Provide the (X, Y) coordinate of the cell's center where the given text is located.  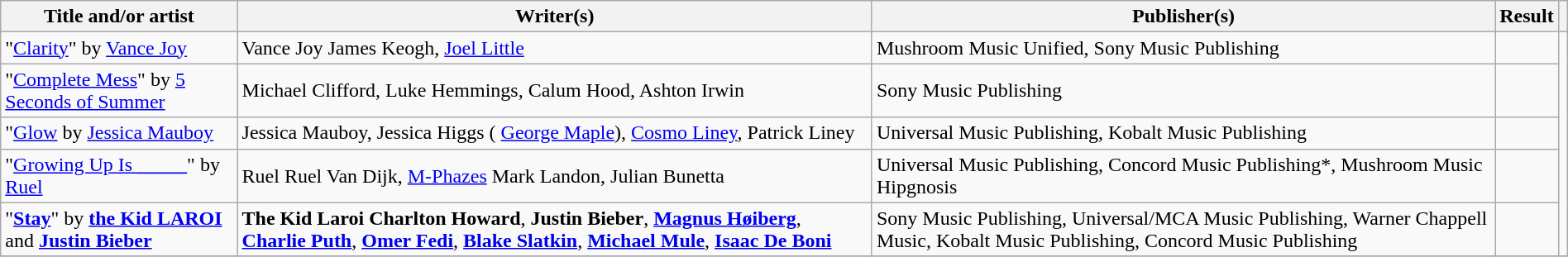
Michael Clifford, Luke Hemmings, Calum Hood, Ashton Irwin (554, 91)
Mushroom Music Unified, Sony Music Publishing (1183, 48)
Universal Music Publishing, Kobalt Music Publishing (1183, 133)
Vance Joy James Keogh, Joel Little (554, 48)
"Stay" by the Kid LAROI and Justin Bieber (119, 230)
"Complete Mess" by 5 Seconds of Summer (119, 91)
Publisher(s) (1183, 17)
Sony Music Publishing (1183, 91)
The Kid Laroi Charlton Howard, Justin Bieber, Magnus Høiberg, Charlie Puth, Omer Fedi, Blake Slatkin, Michael Mule, Isaac De Boni (554, 230)
"Clarity" by Vance Joy (119, 48)
Universal Music Publishing, Concord Music Publishing*, Mushroom Music Hipgnosis (1183, 175)
"Glow by Jessica Mauboy (119, 133)
Ruel Ruel Van Dijk, M-Phazes Mark Landon, Julian Bunetta (554, 175)
Jessica Mauboy, Jessica Higgs ( George Maple), Cosmo Liney, Patrick Liney (554, 133)
Writer(s) (554, 17)
Title and/or artist (119, 17)
Sony Music Publishing, Universal/MCA Music Publishing, Warner Chappell Music, Kobalt Music Publishing, Concord Music Publishing (1183, 230)
"Growing Up Is _____" by Ruel (119, 175)
Result (1527, 17)
